Capture the cell that displays the provided text and extract its (x, y) central coordinate. 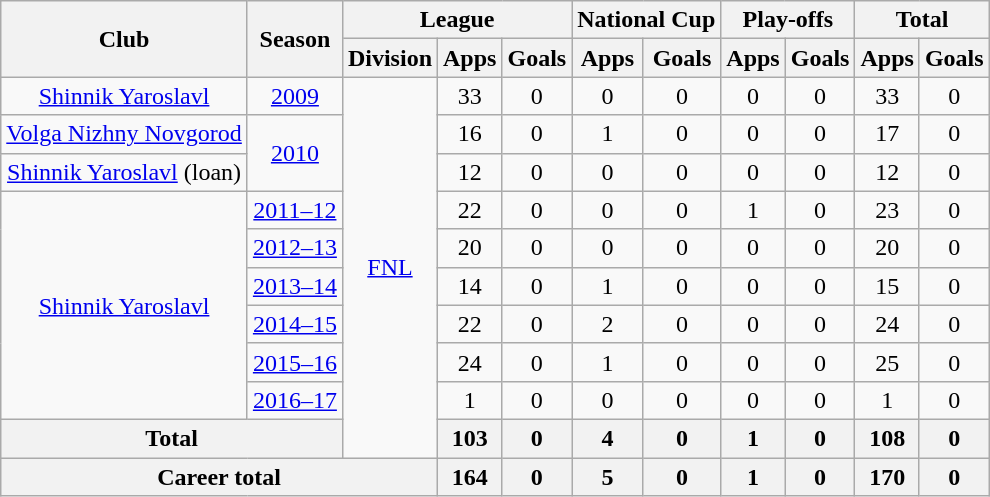
4 (608, 438)
FNL (390, 268)
164 (470, 477)
16 (470, 134)
Play-offs (788, 20)
108 (887, 438)
17 (887, 134)
5 (608, 477)
League (456, 20)
14 (470, 286)
2015–16 (294, 362)
Career total (220, 477)
2014–15 (294, 324)
2013–14 (294, 286)
2 (608, 324)
2009 (294, 96)
Shinnik Yaroslavl (loan) (124, 172)
Season (294, 39)
2011–12 (294, 210)
25 (887, 362)
Volga Nizhny Novgorod (124, 134)
23 (887, 210)
Division (390, 58)
103 (470, 438)
2010 (294, 153)
15 (887, 286)
2012–13 (294, 248)
Club (124, 39)
National Cup (646, 20)
170 (887, 477)
2016–17 (294, 400)
